For the text-containing cell, return its midpoint in [x, y] coordinate format. 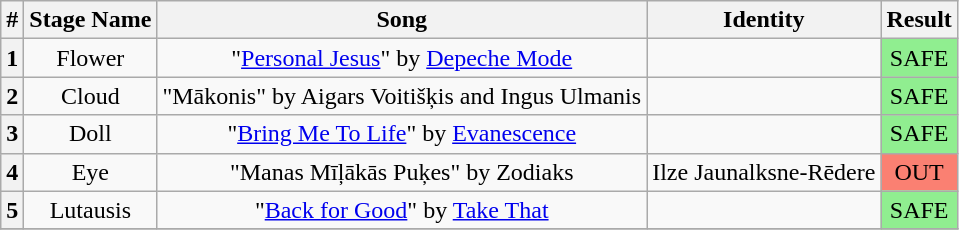
Lutausis [90, 210]
4 [12, 172]
# [12, 20]
5 [12, 210]
OUT [919, 172]
Flower [90, 58]
Result [919, 20]
Song [402, 20]
Doll [90, 134]
"Manas Mīļākās Puķes" by Zodiaks [402, 172]
"Mākonis" by Aigars Voitišķis and Ingus Ulmanis [402, 96]
"Back for Good" by Take That [402, 210]
Eye [90, 172]
2 [12, 96]
1 [12, 58]
3 [12, 134]
"Personal Jesus" by Depeche Mode [402, 58]
"Bring Me To Life" by Evanescence [402, 134]
Cloud [90, 96]
Stage Name [90, 20]
Identity [764, 20]
Ilze Jaunalksne-Rēdere [764, 172]
